Scan for the cell matching the given text and deliver its (x, y) coordinate at center. 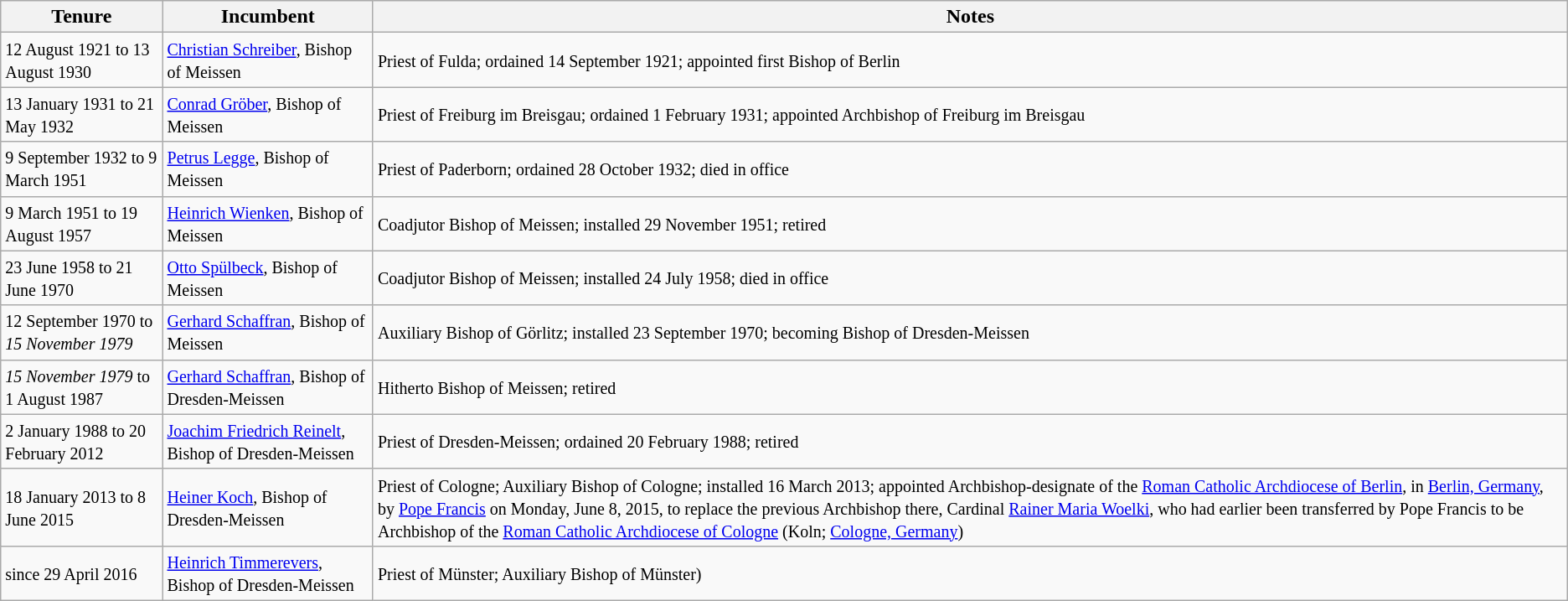
18 January 2013 to 8 June 2015 (82, 507)
13 January 1931 to 21 May 1932 (82, 114)
Auxiliary Bishop of Görlitz; installed 23 September 1970; becoming Bishop of Dresden-Meissen (970, 332)
15 November 1979 to 1 August 1987 (82, 387)
12 August 1921 to 13 August 1930 (82, 60)
Heinrich Timmerevers, Bishop of Dresden-Meissen (268, 573)
Hitherto Bishop of Meissen; retired (970, 387)
since 29 April 2016 (82, 573)
Priest of Dresden-Meissen; ordained 20 February 1988; retired (970, 441)
Priest of Fulda; ordained 14 September 1921; appointed first Bishop of Berlin (970, 60)
Coadjutor Bishop of Meissen; installed 24 July 1958; died in office (970, 278)
Notes (970, 17)
Heiner Koch, Bishop of Dresden-Meissen (268, 507)
Gerhard Schaffran, Bishop of Dresden-Meissen (268, 387)
Conrad Gröber, Bishop of Meissen (268, 114)
Otto Spülbeck, Bishop of Meissen (268, 278)
2 January 1988 to 20 February 2012 (82, 441)
Priest of Paderborn; ordained 28 October 1932; died in office (970, 169)
Heinrich Wienken, Bishop of Meissen (268, 223)
12 September 1970 to 15 November 1979 (82, 332)
Tenure (82, 17)
23 June 1958 to 21 June 1970 (82, 278)
9 March 1951 to 19 August 1957 (82, 223)
Gerhard Schaffran, Bishop of Meissen (268, 332)
Incumbent (268, 17)
Christian Schreiber, Bishop of Meissen (268, 60)
Coadjutor Bishop of Meissen; installed 29 November 1951; retired (970, 223)
Petrus Legge, Bishop of Meissen (268, 169)
Priest of Freiburg im Breisgau; ordained 1 February 1931; appointed Archbishop of Freiburg im Breisgau (970, 114)
Priest of Münster; Auxiliary Bishop of Münster) (970, 573)
Joachim Friedrich Reinelt, Bishop of Dresden-Meissen (268, 441)
9 September 1932 to 9 March 1951 (82, 169)
